Scan for the cell matching the given text and deliver its [X, Y] coordinate at center. 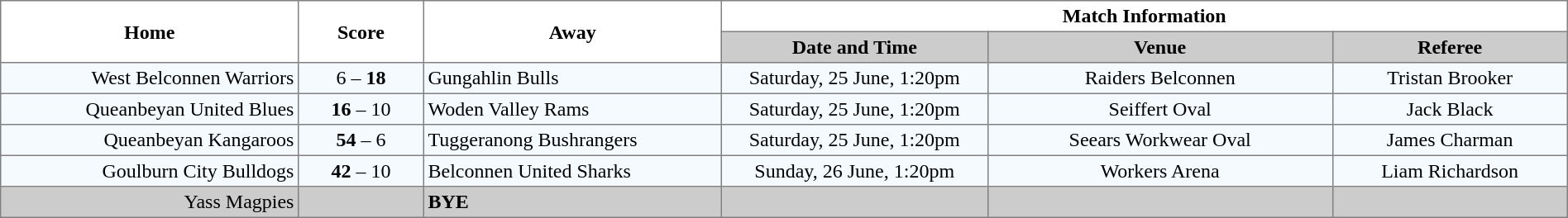
Gungahlin Bulls [572, 78]
Sunday, 26 June, 1:20pm [854, 171]
Raiders Belconnen [1159, 78]
Referee [1450, 47]
16 – 10 [361, 109]
Woden Valley Rams [572, 109]
Liam Richardson [1450, 171]
Tristan Brooker [1450, 78]
West Belconnen Warriors [150, 78]
6 – 18 [361, 78]
Home [150, 31]
Score [361, 31]
54 – 6 [361, 140]
Date and Time [854, 47]
Belconnen United Sharks [572, 171]
BYE [572, 202]
Seears Workwear Oval [1159, 140]
Away [572, 31]
Workers Arena [1159, 171]
James Charman [1450, 140]
Queanbeyan United Blues [150, 109]
Seiffert Oval [1159, 109]
42 – 10 [361, 171]
Goulburn City Bulldogs [150, 171]
Yass Magpies [150, 202]
Match Information [1145, 17]
Venue [1159, 47]
Jack Black [1450, 109]
Queanbeyan Kangaroos [150, 140]
Tuggeranong Bushrangers [572, 140]
